Capture the cell that displays the provided text and extract its (x, y) central coordinate. 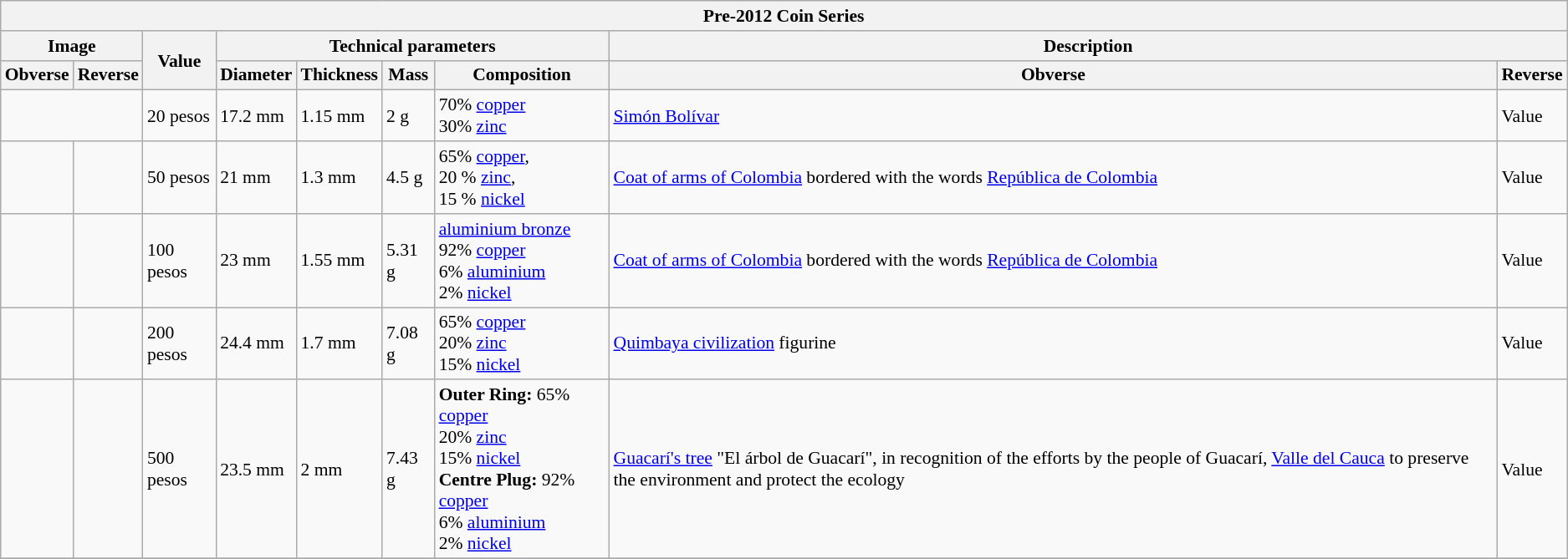
Image (72, 46)
2 g (408, 115)
Pre-2012 Coin Series (784, 16)
65% copper20% zinc15% nickel (522, 344)
50 pesos (179, 177)
Quimbaya civilization figurine (1053, 344)
Composition (522, 75)
100 pesos (179, 261)
23 mm (256, 261)
1.3 mm (340, 177)
24.4 mm (256, 344)
20 pesos (179, 115)
Technical parameters (412, 46)
Description (1087, 46)
4.5 g (408, 177)
7.43 g (408, 470)
Simón Bolívar (1053, 115)
1.15 mm (340, 115)
7.08 g (408, 344)
500 pesos (179, 470)
2 mm (340, 470)
1.55 mm (340, 261)
Outer Ring: 65% copper20% zinc15% nickelCentre Plug: 92% copper6% aluminium2% nickel (522, 470)
200 pesos (179, 344)
23.5 mm (256, 470)
21 mm (256, 177)
1.7 mm (340, 344)
Mass (408, 75)
65% copper,20 % zinc,15 % nickel (522, 177)
aluminium bronze92% copper6% aluminium2% nickel (522, 261)
17.2 mm (256, 115)
70% copper30% zinc (522, 115)
Diameter (256, 75)
5.31 g (408, 261)
Thickness (340, 75)
